Pinpoint the cell where the given text exists, returning its [X, Y] midpoint coordinate. 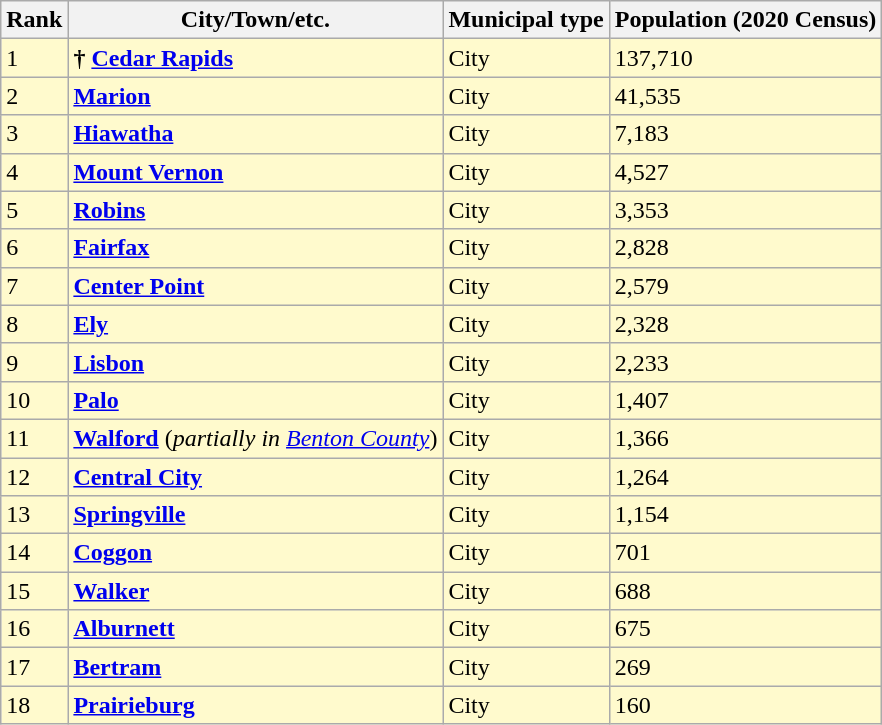
1,366 [745, 438]
2,579 [745, 286]
9 [34, 362]
Springville [256, 515]
7,183 [745, 134]
1,407 [745, 400]
16 [34, 629]
Marion [256, 96]
2,233 [745, 362]
City/Town/etc. [256, 20]
Rank [34, 20]
1,154 [745, 515]
18 [34, 705]
4,527 [745, 172]
Center Point [256, 286]
675 [745, 629]
Lisbon [256, 362]
Prairieburg [256, 705]
Bertram [256, 667]
688 [745, 591]
2 [34, 96]
Mount Vernon [256, 172]
160 [745, 705]
41,535 [745, 96]
701 [745, 553]
11 [34, 438]
Robins [256, 210]
3,353 [745, 210]
8 [34, 324]
6 [34, 248]
Fairfax [256, 248]
15 [34, 591]
7 [34, 286]
Hiawatha [256, 134]
Central City [256, 477]
3 [34, 134]
Walker [256, 591]
1,264 [745, 477]
Ely [256, 324]
1 [34, 58]
269 [745, 667]
2,828 [745, 248]
4 [34, 172]
Municipal type [526, 20]
17 [34, 667]
Population (2020 Census) [745, 20]
137,710 [745, 58]
14 [34, 553]
13 [34, 515]
Coggon [256, 553]
Alburnett [256, 629]
2,328 [745, 324]
5 [34, 210]
12 [34, 477]
Walford (partially in Benton County) [256, 438]
10 [34, 400]
† Cedar Rapids [256, 58]
Palo [256, 400]
